For the text-containing cell, return its midpoint in [X, Y] coordinate format. 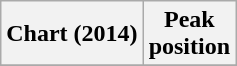
Peakposition [189, 34]
Chart (2014) [72, 34]
